Provide the (X, Y) coordinate of the cell's center where the given text is located.  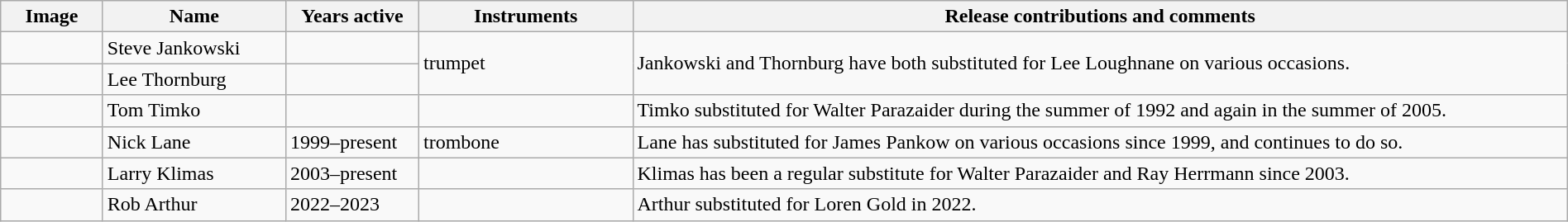
Larry Klimas (194, 173)
Name (194, 17)
Rob Arthur (194, 205)
Steve Jankowski (194, 48)
Nick Lane (194, 142)
Jankowski and Thornburg have both substituted for Lee Loughnane on various occasions. (1100, 64)
Timko substituted for Walter Parazaider during the summer of 1992 and again in the summer of 2005. (1100, 111)
Years active (352, 17)
Tom Timko (194, 111)
Lane has substituted for James Pankow on various occasions since 1999, and continues to do so. (1100, 142)
Release contributions and comments (1100, 17)
Klimas has been a regular substitute for Walter Parazaider and Ray Herrmann since 2003. (1100, 173)
Instruments (526, 17)
Lee Thornburg (194, 79)
Image (52, 17)
Arthur substituted for Loren Gold in 2022. (1100, 205)
2022–2023 (352, 205)
2003–present (352, 173)
1999–present (352, 142)
trombone (526, 142)
trumpet (526, 64)
